Identify which cell holds the provided text, then report its [X, Y] central coordinate. 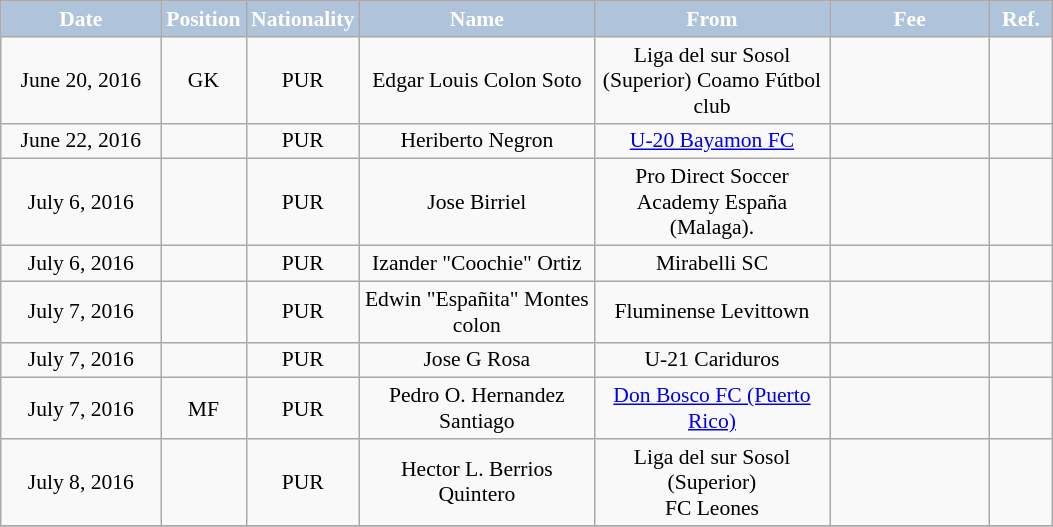
Nationality [302, 19]
Izander "Coochie" Ortiz [476, 264]
June 22, 2016 [81, 141]
Ref. [1022, 19]
From [712, 19]
Hector L. Berrios Quintero [476, 482]
Edwin "Españita" Montes colon [476, 312]
GK [204, 80]
Fee [910, 19]
Jose Birriel [476, 202]
June 20, 2016 [81, 80]
Edgar Louis Colon Soto [476, 80]
July 8, 2016 [81, 482]
U-20 Bayamon FC [712, 141]
Heriberto Negron [476, 141]
Mirabelli SC [712, 264]
Pro Direct Soccer Academy España (Malaga). [712, 202]
Don Bosco FC (Puerto Rico) [712, 408]
Name [476, 19]
Date [81, 19]
Fluminense Levittown [712, 312]
Position [204, 19]
Liga del sur Sosol (Superior) Coamo Fútbol club [712, 80]
Jose G Rosa [476, 360]
Pedro O. Hernandez Santiago [476, 408]
U-21 Cariduros [712, 360]
Liga del sur Sosol (Superior) FC Leones [712, 482]
MF [204, 408]
